Provide the [x, y] coordinate of the cell's center where the given text is located.  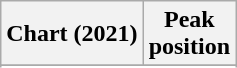
Chart (2021) [72, 34]
Peakposition [189, 34]
